Return [x, y] of the center of cell containing provided text 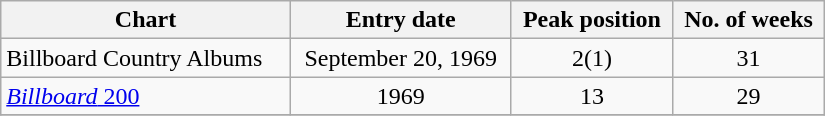
September 20, 1969 [400, 58]
Peak position [592, 20]
Entry date [400, 20]
Billboard Country Albums [146, 58]
29 [749, 96]
1969 [400, 96]
2(1) [592, 58]
13 [592, 96]
Chart [146, 20]
31 [749, 58]
No. of weeks [749, 20]
Billboard 200 [146, 96]
